Return (x, y) of the center of cell containing provided text 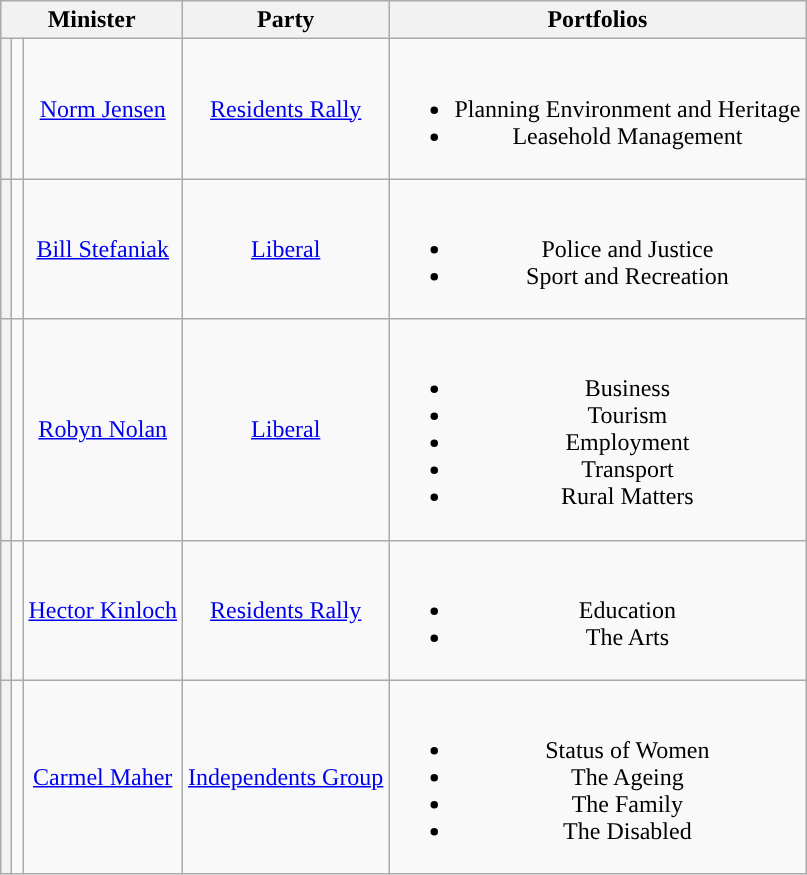
Police and JusticeSport and Recreation (598, 249)
Party (286, 20)
EducationThe Arts (598, 610)
BusinessTourismEmploymentTransportRural Matters (598, 430)
Bill Stefaniak (103, 249)
Norm Jensen (103, 109)
Minister (92, 20)
Planning Environment and HeritageLeasehold Management (598, 109)
Robyn Nolan (103, 430)
Portfolios (598, 20)
Hector Kinloch (103, 610)
Independents Group (286, 777)
Carmel Maher (103, 777)
Status of WomenThe AgeingThe FamilyThe Disabled (598, 777)
